Locate the cell with the specified text and output its (X, Y) center coordinate. 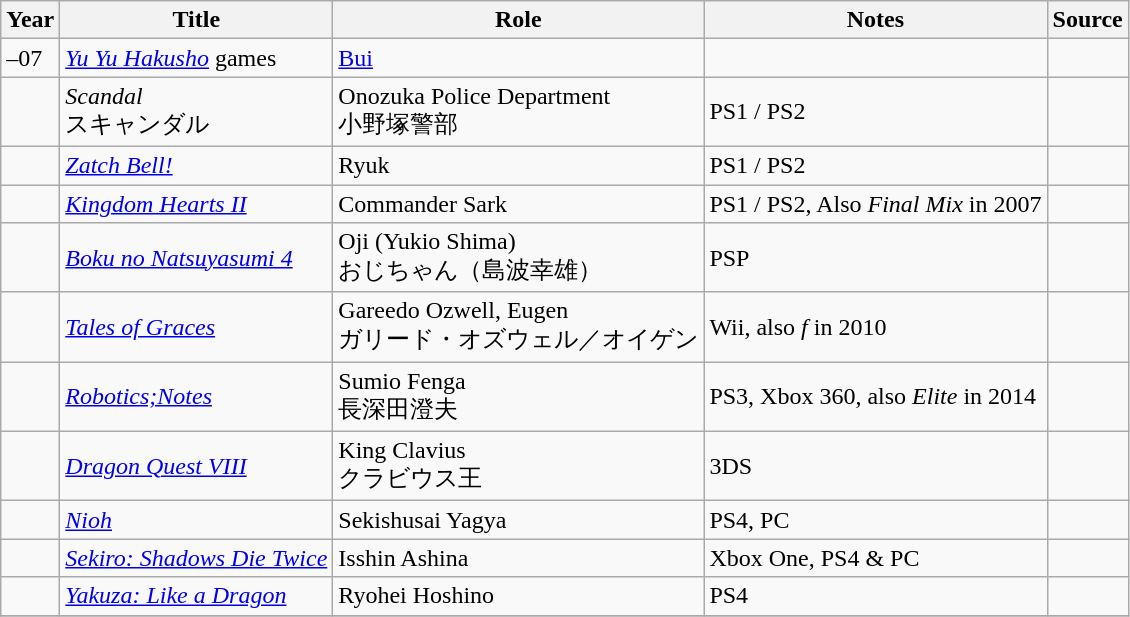
–07 (30, 58)
Yu Yu Hakusho games (196, 58)
PS4 (876, 596)
Role (518, 20)
Oji (Yukio Shima)おじちゃん（島波幸雄） (518, 258)
Sumio Fenga長深田澄夫 (518, 397)
Scandalスキャンダル (196, 112)
PSP (876, 258)
PS1 / PS2, Also Final Mix in 2007 (876, 203)
Sekishusai Yagya (518, 520)
Onozuka Police Department小野塚警部 (518, 112)
Ryohei Hoshino (518, 596)
Title (196, 20)
Isshin Ashina (518, 558)
Commander Sark (518, 203)
Ryuk (518, 165)
Notes (876, 20)
Bui (518, 58)
Gareedo Ozwell, Eugenガリード・オズウェル／オイゲン (518, 327)
Year (30, 20)
PS4, PC (876, 520)
PS3, Xbox 360, also Elite in 2014 (876, 397)
Yakuza: Like a Dragon (196, 596)
Dragon Quest VIII (196, 466)
Boku no Natsuyasumi 4 (196, 258)
Source (1088, 20)
King Claviusクラビウス王 (518, 466)
Tales of Graces (196, 327)
Robotics;Notes (196, 397)
Sekiro: Shadows Die Twice (196, 558)
Nioh (196, 520)
Wii, also f in 2010 (876, 327)
Xbox One, PS4 & PC (876, 558)
3DS (876, 466)
Kingdom Hearts II (196, 203)
Zatch Bell! (196, 165)
